Return the (x, y) coordinate for the center point of the cell that contains the specified text.  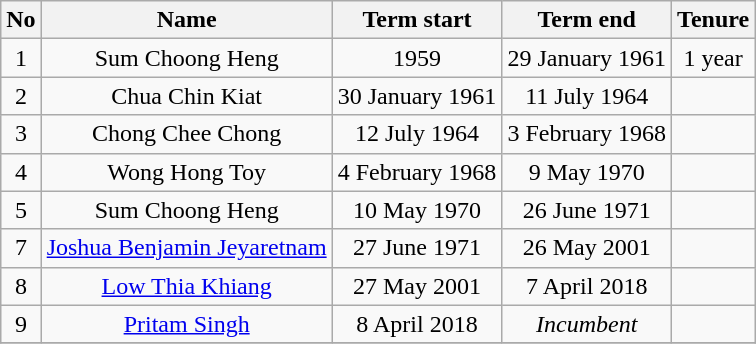
No (21, 20)
7 (21, 248)
12 July 1964 (417, 134)
4 February 1968 (417, 172)
10 May 1970 (417, 210)
Term start (417, 20)
9 (21, 324)
2 (21, 96)
26 May 2001 (587, 248)
26 June 1971 (587, 210)
Name (186, 20)
8 April 2018 (417, 324)
27 May 2001 (417, 286)
Chong Chee Chong (186, 134)
1 (21, 58)
1959 (417, 58)
27 June 1971 (417, 248)
Wong Hong Toy (186, 172)
1 year (714, 58)
Tenure (714, 20)
11 July 1964 (587, 96)
Incumbent (587, 324)
5 (21, 210)
7 April 2018 (587, 286)
9 May 1970 (587, 172)
8 (21, 286)
Joshua Benjamin Jeyaretnam (186, 248)
29 January 1961 (587, 58)
30 January 1961 (417, 96)
3 February 1968 (587, 134)
Low Thia Khiang (186, 286)
Term end (587, 20)
4 (21, 172)
Pritam Singh (186, 324)
3 (21, 134)
Chua Chin Kiat (186, 96)
